For the text-containing cell, return its midpoint in (x, y) coordinate format. 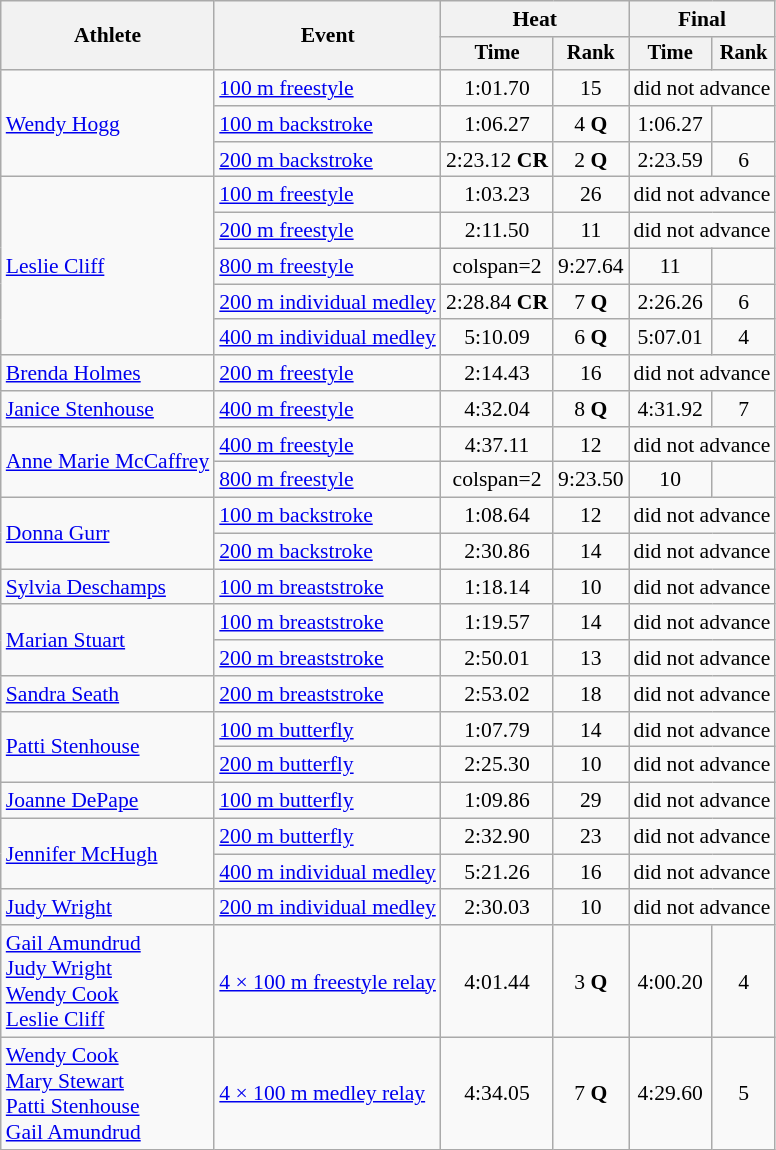
4:31.92 (670, 409)
2:32.90 (497, 837)
5 (744, 1094)
13 (590, 658)
Event (328, 36)
6 Q (590, 338)
2:11.50 (497, 231)
7 (744, 409)
2:30.03 (497, 908)
15 (590, 88)
Anne Marie McCaffrey (108, 462)
29 (590, 801)
1:01.70 (497, 88)
4:37.11 (497, 445)
Marian Stuart (108, 640)
23 (590, 837)
Patti Stenhouse (108, 748)
Wendy Hogg (108, 124)
5:21.26 (497, 872)
4 × 100 m freestyle relay (328, 981)
4:29.60 (670, 1094)
2 Q (590, 160)
Donna Gurr (108, 534)
1:18.14 (497, 587)
4 Q (590, 124)
Jennifer McHugh (108, 854)
5:10.09 (497, 338)
2:53.02 (497, 694)
26 (590, 195)
9:27.64 (590, 267)
Final (702, 19)
18 (590, 694)
Wendy CookMary StewartPatti StenhouseGail Amundrud (108, 1094)
2:30.86 (497, 552)
Gail AmundrudJudy WrightWendy CookLeslie Cliff (108, 981)
4:01.44 (497, 981)
4:00.20 (670, 981)
2:26.26 (670, 302)
9:23.50 (590, 480)
Sandra Seath (108, 694)
2:14.43 (497, 373)
8 Q (590, 409)
1:03.23 (497, 195)
Heat (535, 19)
2:23.12 CR (497, 160)
4 × 100 m medley relay (328, 1094)
2:50.01 (497, 658)
1:19.57 (497, 623)
4:32.04 (497, 409)
2:23.59 (670, 160)
3 Q (590, 981)
Sylvia Deschamps (108, 587)
Brenda Holmes (108, 373)
4:34.05 (497, 1094)
Leslie Cliff (108, 266)
2:25.30 (497, 765)
1:08.64 (497, 516)
1:09.86 (497, 801)
Janice Stenhouse (108, 409)
1:07.79 (497, 730)
Judy Wright (108, 908)
Joanne DePape (108, 801)
Athlete (108, 36)
2:28.84 CR (497, 302)
5:07.01 (670, 338)
